From the cell containing the given text, extract its center point as (X, Y) coordinate. 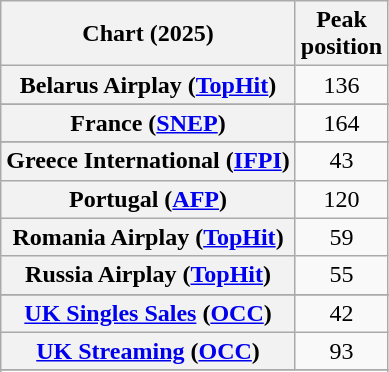
Belarus Airplay (TopHit) (148, 85)
164 (341, 123)
UK Singles Sales (OCC) (148, 313)
Greece International (IFPI) (148, 161)
120 (341, 199)
Chart (2025) (148, 34)
Russia Airplay (TopHit) (148, 275)
Peakposition (341, 34)
Portugal (AFP) (148, 199)
43 (341, 161)
42 (341, 313)
Romania Airplay (TopHit) (148, 237)
55 (341, 275)
136 (341, 85)
59 (341, 237)
UK Streaming (OCC) (148, 351)
93 (341, 351)
France (SNEP) (148, 123)
